From the cell containing the given text, extract its center point as [X, Y] coordinate. 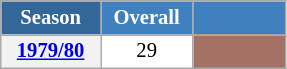
Season [51, 17]
29 [146, 51]
Overall [146, 17]
1979/80 [51, 51]
